Scan for the cell matching the given text and deliver its (X, Y) coordinate at center. 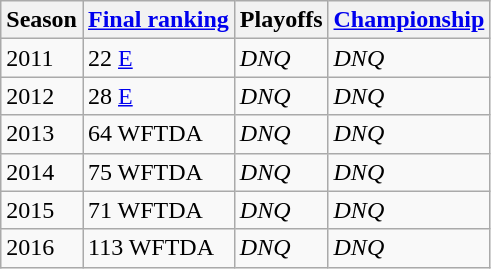
64 WFTDA (158, 134)
75 WFTDA (158, 172)
71 WFTDA (158, 210)
113 WFTDA (158, 248)
2011 (42, 58)
2014 (42, 172)
Season (42, 20)
2013 (42, 134)
28 E (158, 96)
2015 (42, 210)
Championship (409, 20)
2016 (42, 248)
Playoffs (281, 20)
Final ranking (158, 20)
2012 (42, 96)
22 E (158, 58)
